Find where the given text appears and provide that cell's center as (X, Y) coordinate. 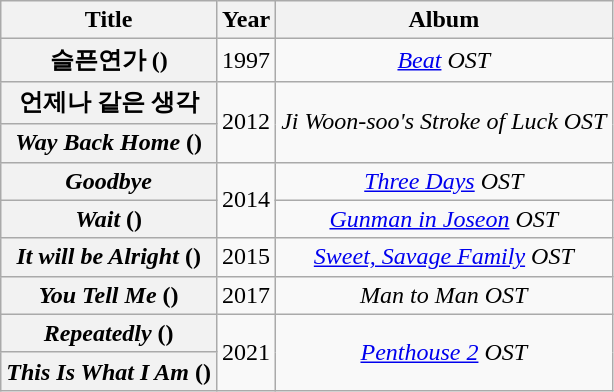
Three Days OST (444, 181)
2017 (246, 295)
It will be Alright () (109, 257)
Sweet, Savage Family OST (444, 257)
Ji Woon-soo's Stroke of Luck OST (444, 122)
Penthouse 2 OST (444, 352)
Album (444, 20)
Wait () (109, 219)
1997 (246, 60)
2021 (246, 352)
Year (246, 20)
Beat OST (444, 60)
슬픈연가 () (109, 60)
2014 (246, 200)
You Tell Me () (109, 295)
Way Back Home () (109, 143)
2012 (246, 122)
언제나 같은 생각 (109, 102)
Goodbye (109, 181)
Repeatedly () (109, 333)
Man to Man OST (444, 295)
Title (109, 20)
Gunman in Joseon OST (444, 219)
2015 (246, 257)
This Is What I Am () (109, 371)
